Pinpoint the cell where the given text exists, returning its [x, y] midpoint coordinate. 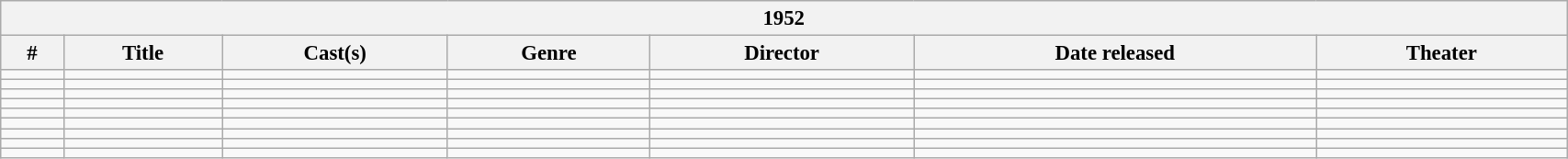
1952 [784, 18]
Director [783, 53]
Theater [1442, 53]
Genre [548, 53]
Cast(s) [334, 53]
Title [143, 53]
Date released [1115, 53]
# [32, 53]
